Scan for the cell matching the given text and deliver its [x, y] coordinate at center. 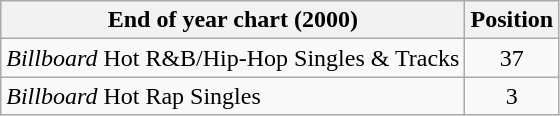
Position [512, 20]
3 [512, 96]
37 [512, 58]
Billboard Hot R&B/Hip-Hop Singles & Tracks [233, 58]
Billboard Hot Rap Singles [233, 96]
End of year chart (2000) [233, 20]
